Provide the (x, y) coordinate of the cell's center where the given text is located.  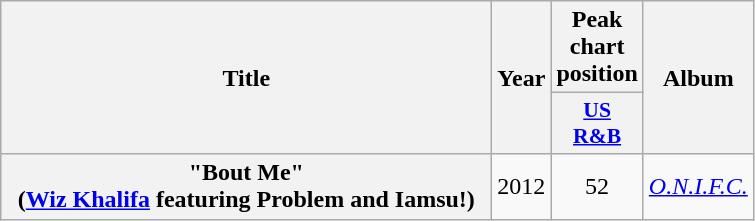
2012 (522, 186)
Title (246, 78)
Year (522, 78)
Album (698, 78)
52 (597, 186)
"Bout Me"(Wiz Khalifa featuring Problem and Iamsu!) (246, 186)
O.N.I.F.C. (698, 186)
USR&B (597, 124)
Peak chart position (597, 47)
